Determine the [X, Y] coordinate at the center of the cell enclosing the given text.  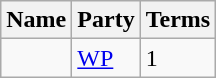
Name [36, 20]
Terms [178, 20]
WP [106, 58]
Party [106, 20]
1 [178, 58]
